Capture the cell that displays the provided text and extract its [X, Y] central coordinate. 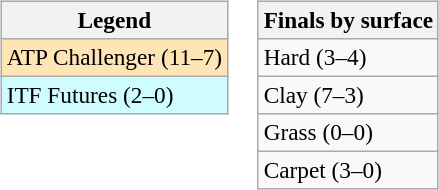
Hard (3–4) [348, 57]
ATP Challenger (11–7) [114, 57]
Clay (7–3) [348, 95]
Finals by surface [348, 20]
Grass (0–0) [348, 133]
ITF Futures (2–0) [114, 95]
Legend [114, 20]
Carpet (3–0) [348, 171]
